Output the (x, y) coordinate of the center of the cell containing the given text.  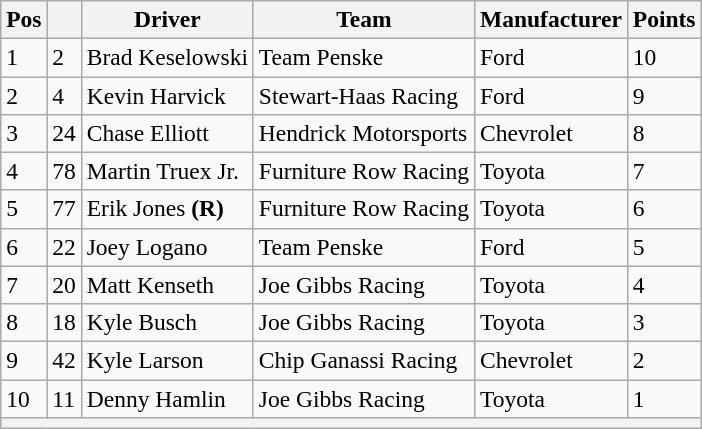
22 (64, 247)
Denny Hamlin (167, 398)
78 (64, 171)
Brad Keselowski (167, 57)
Martin Truex Jr. (167, 171)
Stewart-Haas Racing (364, 95)
Kyle Busch (167, 322)
20 (64, 285)
Chip Ganassi Racing (364, 360)
18 (64, 322)
Manufacturer (552, 19)
42 (64, 360)
Erik Jones (R) (167, 209)
Hendrick Motorsports (364, 133)
Driver (167, 19)
Kevin Harvick (167, 95)
Matt Kenseth (167, 285)
Team (364, 19)
Joey Logano (167, 247)
Kyle Larson (167, 360)
77 (64, 209)
11 (64, 398)
Chase Elliott (167, 133)
24 (64, 133)
Points (664, 19)
Pos (24, 19)
